Identify which cell holds the provided text, then report its [x, y] central coordinate. 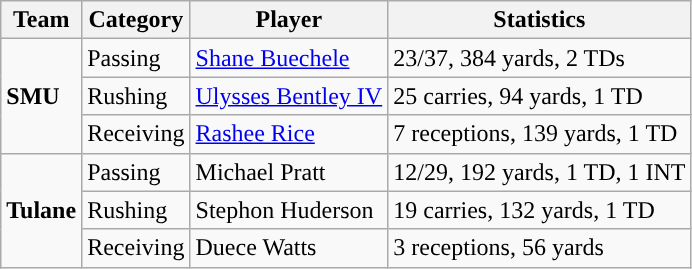
Team [42, 20]
Shane Buechele [289, 58]
Rashee Rice [289, 134]
23/37, 384 yards, 2 TDs [540, 58]
Michael Pratt [289, 172]
7 receptions, 139 yards, 1 TD [540, 134]
Tulane [42, 210]
25 carries, 94 yards, 1 TD [540, 96]
SMU [42, 96]
Stephon Huderson [289, 210]
3 receptions, 56 yards [540, 248]
Category [136, 20]
19 carries, 132 yards, 1 TD [540, 210]
Statistics [540, 20]
Ulysses Bentley IV [289, 96]
12/29, 192 yards, 1 TD, 1 INT [540, 172]
Duece Watts [289, 248]
Player [289, 20]
